Provide the [X, Y] coordinate of the cell's center where the given text is located.  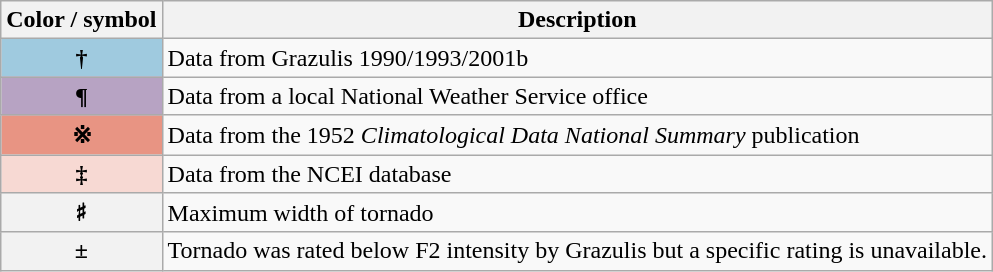
Data from Grazulis 1990/1993/2001b [578, 58]
‡ [82, 173]
Data from a local National Weather Service office [578, 96]
Maximum width of tornado [578, 213]
Description [578, 20]
Data from the NCEI database [578, 173]
† [82, 58]
Color / symbol [82, 20]
Data from the 1952 Climatological Data National Summary publication [578, 135]
¶ [82, 96]
※ [82, 135]
♯ [82, 213]
± [82, 251]
Tornado was rated below F2 intensity by Grazulis but a specific rating is unavailable. [578, 251]
